Find where the given text appears and provide that cell's center as (x, y) coordinate. 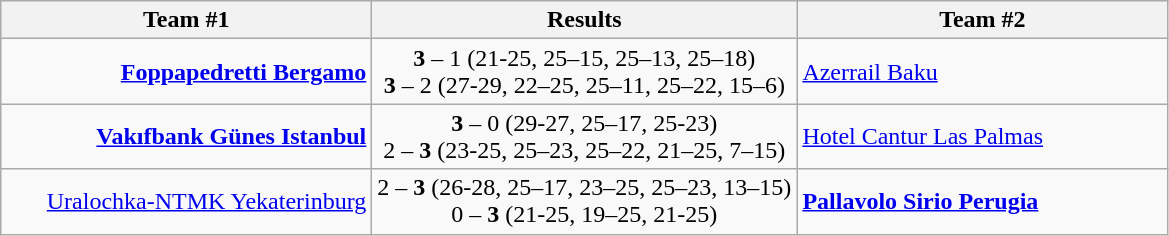
Foppapedretti Bergamo (186, 72)
Team #1 (186, 20)
Team #2 (982, 20)
Pallavolo Sirio Perugia (982, 202)
Azerrail Baku (982, 72)
3 – 1 (21-25, 25–15, 25–13, 25–18)3 – 2 (27-29, 22–25, 25–11, 25–22, 15–6) (584, 72)
Results (584, 20)
3 – 0 (29-27, 25–17, 25-23)2 – 3 (23-25, 25–23, 25–22, 21–25, 7–15) (584, 136)
Vakıfbank Günes Istanbul (186, 136)
2 – 3 (26-28, 25–17, 23–25, 25–23, 13–15) 0 – 3 (21-25, 19–25, 21-25) (584, 202)
Hotel Cantur Las Palmas (982, 136)
Uralochka-NTMK Yekaterinburg (186, 202)
